Search for the cell housing the specified text and yield its (x, y) center coordinate. 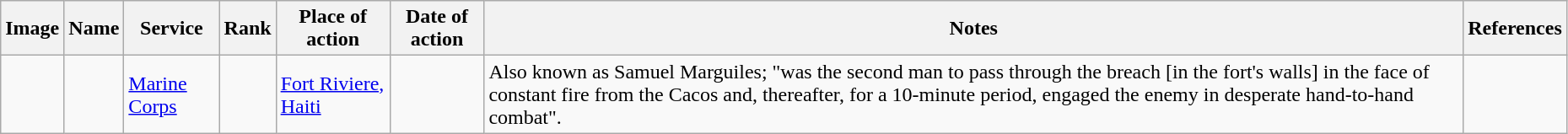
Fort Riviere, Haiti (332, 94)
Notes (973, 29)
Image (32, 29)
References (1515, 29)
Place of action (332, 29)
Service (172, 29)
Marine Corps (172, 94)
Name (94, 29)
Date of action (437, 29)
Rank (248, 29)
